For the text-containing cell, return its midpoint in (X, Y) coordinate format. 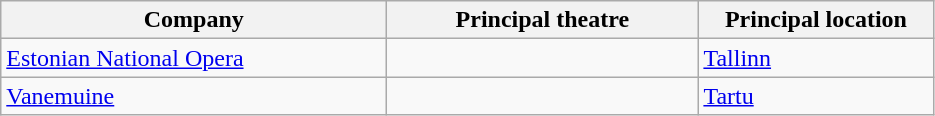
Principal location (816, 20)
Principal theatre (542, 20)
Tartu (816, 96)
Estonian National Opera (194, 58)
Vanemuine (194, 96)
Company (194, 20)
Tallinn (816, 58)
